Return [x, y] of the center of cell containing provided text 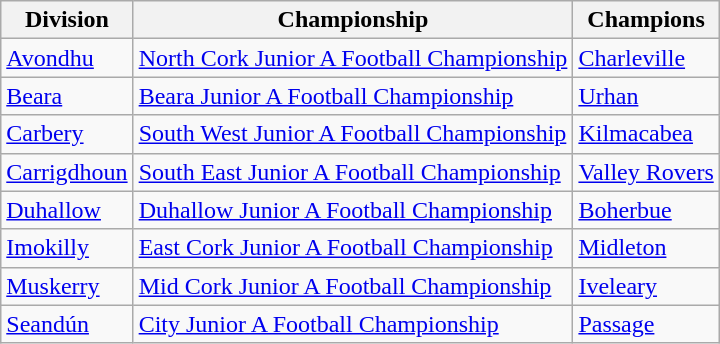
Urhan [646, 96]
Boherbue [646, 210]
Championship [353, 20]
Muskerry [67, 286]
Avondhu [67, 58]
Champions [646, 20]
East Cork Junior A Football Championship [353, 248]
Passage [646, 324]
Imokilly [67, 248]
South West Junior A Football Championship [353, 134]
Carbery [67, 134]
Duhallow Junior A Football Championship [353, 210]
Carrigdhoun [67, 172]
Duhallow [67, 210]
Division [67, 20]
City Junior A Football Championship [353, 324]
Midleton [646, 248]
Charleville [646, 58]
North Cork Junior A Football Championship [353, 58]
South East Junior A Football Championship [353, 172]
Mid Cork Junior A Football Championship [353, 286]
Valley Rovers [646, 172]
Beara [67, 96]
Seandún [67, 324]
Beara Junior A Football Championship [353, 96]
Iveleary [646, 286]
Kilmacabea [646, 134]
